Extract the [X, Y] coordinate from the center of the cell holding the provided text.  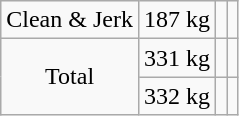
331 kg [176, 58]
Clean & Jerk [70, 20]
Total [70, 77]
187 kg [176, 20]
332 kg [176, 96]
